Capture the cell that displays the provided text and extract its [X, Y] central coordinate. 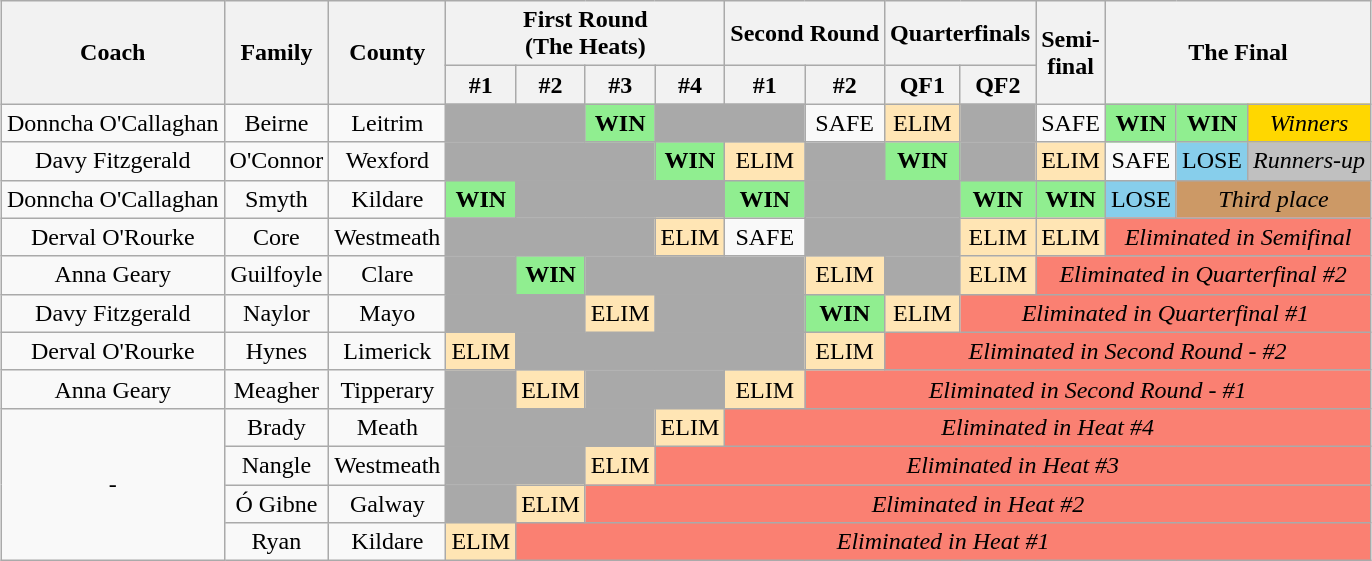
Clare [388, 275]
O'Connor [276, 161]
Beirne [276, 123]
Meath [388, 427]
Wexford [388, 161]
Coach [112, 52]
Meagher [276, 389]
- [112, 484]
County [388, 52]
Brady [276, 427]
Semi-final [1071, 52]
Galway [388, 503]
Nangle [276, 465]
Eliminated in Quarterfinal #1 [1165, 313]
Eliminated in Second Round - #1 [1088, 389]
Eliminated in Heat #4 [1048, 427]
Tipperary [388, 389]
The Final [1238, 52]
QF1 [923, 85]
Eliminated in Heat #1 [944, 542]
Core [276, 237]
Hynes [276, 351]
Eliminated in Quarterfinal #2 [1204, 275]
Mayo [388, 313]
#3 [620, 85]
First Round(The Heats) [586, 34]
Runners-up [1310, 161]
Eliminated in Semifinal [1238, 237]
Third place [1273, 199]
Guilfoyle [276, 275]
Leitrim [388, 123]
QF2 [998, 85]
Naylor [276, 313]
Family [276, 52]
Winners [1310, 123]
Quarterfinals [960, 34]
Smyth [276, 199]
#4 [690, 85]
Eliminated in Heat #3 [1013, 465]
Limerick [388, 351]
Ryan [276, 542]
Second Round [805, 34]
Ó Gibne [276, 503]
Eliminated in Heat #2 [978, 503]
Eliminated in Second Round - #2 [1128, 351]
